From the cell containing the given text, extract its center point as (X, Y) coordinate. 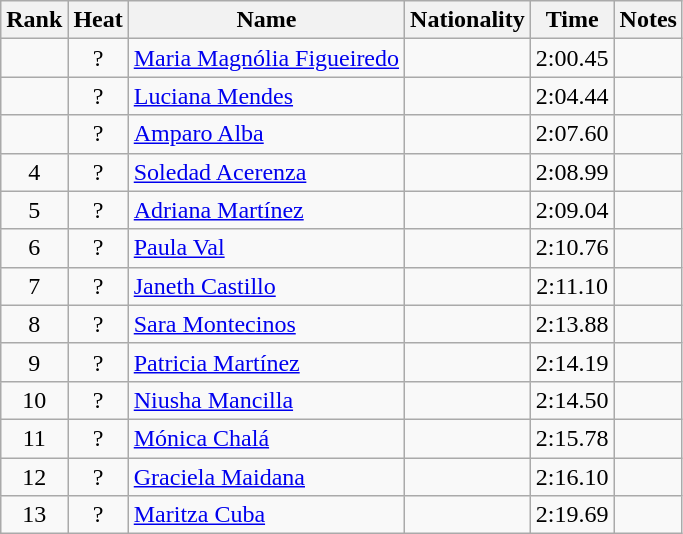
Name (266, 20)
2:00.45 (572, 58)
Luciana Mendes (266, 96)
13 (34, 515)
Sara Montecinos (266, 324)
2:11.10 (572, 286)
9 (34, 362)
Rank (34, 20)
2:14.19 (572, 362)
Nationality (468, 20)
Soledad Acerenza (266, 172)
Graciela Maidana (266, 477)
11 (34, 438)
10 (34, 400)
Amparo Alba (266, 134)
2:14.50 (572, 400)
7 (34, 286)
4 (34, 172)
Notes (648, 20)
2:07.60 (572, 134)
2:16.10 (572, 477)
2:15.78 (572, 438)
Heat (98, 20)
Paula Val (266, 248)
Patricia Martínez (266, 362)
2:09.04 (572, 210)
Niusha Mancilla (266, 400)
Maria Magnólia Figueiredo (266, 58)
2:19.69 (572, 515)
Adriana Martínez (266, 210)
12 (34, 477)
6 (34, 248)
2:13.88 (572, 324)
2:08.99 (572, 172)
Time (572, 20)
8 (34, 324)
Mónica Chalá (266, 438)
Maritza Cuba (266, 515)
5 (34, 210)
2:10.76 (572, 248)
2:04.44 (572, 96)
Janeth Castillo (266, 286)
